Return the [X, Y] coordinate for the center point of the cell that contains the specified text.  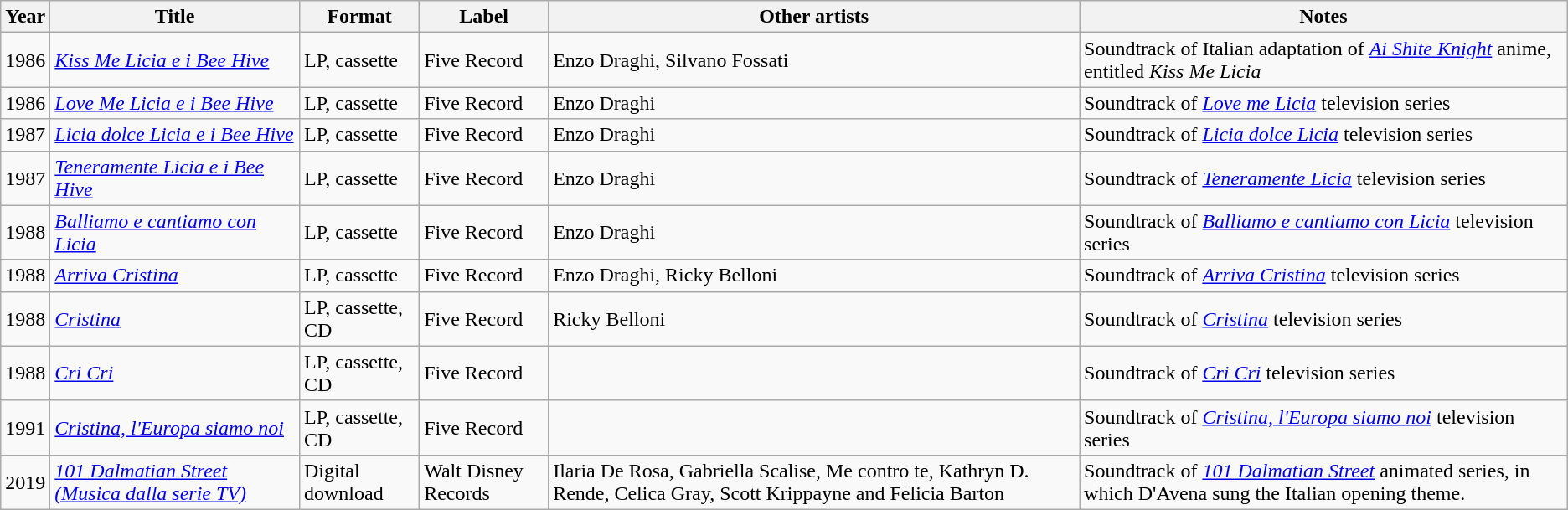
Soundtrack of 101 Dalmatian Street animated series, in which D'Avena sung the Italian opening theme. [1323, 482]
Soundtrack of Licia dolce Licia television series [1323, 135]
Notes [1323, 17]
Cristina, l'Europa siamo noi [175, 427]
Soundtrack of Arriva Cristina television series [1323, 276]
Title [175, 17]
Cristina [175, 318]
1991 [25, 427]
Ricky Belloni [814, 318]
Walt Disney Records [484, 482]
Soundtrack of Italian adaptation of Ai Shite Knight anime, entitled Kiss Me Licia [1323, 60]
Soundtrack of Cristina television series [1323, 318]
Teneramente Licia e i Bee Hive [175, 178]
Digital download [358, 482]
Soundtrack of Cri Cri television series [1323, 373]
Ilaria De Rosa, Gabriella Scalise, Me contro te, Kathryn D. Rende, Celica Gray, Scott Krippayne and Felicia Barton [814, 482]
2019 [25, 482]
Enzo Draghi, Silvano Fossati [814, 60]
Year [25, 17]
Cri Cri [175, 373]
Love Me Licia e i Bee Hive [175, 103]
Soundtrack of Teneramente Licia television series [1323, 178]
Other artists [814, 17]
Enzo Draghi, Ricky Belloni [814, 276]
Soundtrack of Balliamo e cantiamo con Licia television series [1323, 233]
Label [484, 17]
Arriva Cristina [175, 276]
Format [358, 17]
Balliamo e cantiamo con Licia [175, 233]
Licia dolce Licia e i Bee Hive [175, 135]
Kiss Me Licia e i Bee Hive [175, 60]
101 Dalmatian Street (Musica dalla serie TV) [175, 482]
Soundtrack of Love me Licia television series [1323, 103]
Soundtrack of Cristina, l'Europa siamo noi television series [1323, 427]
